Scan for the cell matching the given text and deliver its (x, y) coordinate at center. 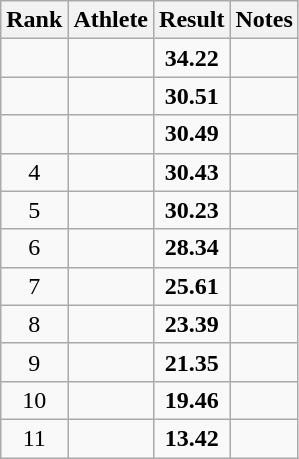
Athlete (111, 20)
9 (34, 362)
Rank (34, 20)
11 (34, 438)
8 (34, 324)
19.46 (192, 400)
Result (192, 20)
30.51 (192, 96)
28.34 (192, 248)
30.43 (192, 172)
30.23 (192, 210)
7 (34, 286)
10 (34, 400)
30.49 (192, 134)
Notes (264, 20)
34.22 (192, 58)
23.39 (192, 324)
5 (34, 210)
4 (34, 172)
25.61 (192, 286)
6 (34, 248)
21.35 (192, 362)
13.42 (192, 438)
